Output the (x, y) coordinate of the center of the cell containing the given text.  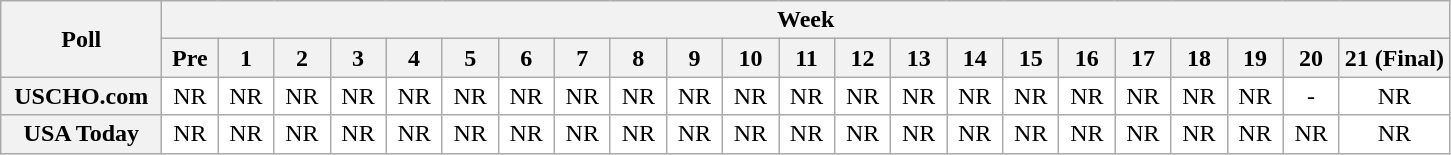
6 (526, 58)
12 (863, 58)
8 (638, 58)
9 (694, 58)
Poll (82, 39)
Pre (190, 58)
14 (975, 58)
15 (1031, 58)
Week (806, 20)
5 (470, 58)
USCHO.com (82, 96)
3 (358, 58)
20 (1311, 58)
7 (582, 58)
4 (414, 58)
2 (302, 58)
USA Today (82, 134)
10 (750, 58)
21 (Final) (1394, 58)
- (1311, 96)
1 (246, 58)
18 (1199, 58)
17 (1143, 58)
16 (1087, 58)
13 (919, 58)
19 (1255, 58)
11 (806, 58)
